Capture the cell that displays the provided text and extract its (X, Y) central coordinate. 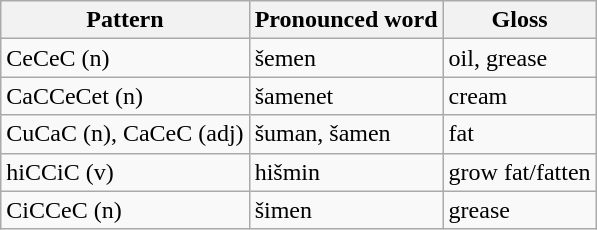
Pattern (125, 20)
hiCCiC (v) (125, 172)
šuman, šamen (346, 134)
cream (520, 96)
šimen (346, 210)
šemen (346, 58)
šamenet (346, 96)
fat (520, 134)
CeCeC (n) (125, 58)
CaCCeCet (n) (125, 96)
grow fat/fatten (520, 172)
CiCCeC (n) (125, 210)
Pronounced word (346, 20)
oil, grease (520, 58)
grease (520, 210)
CuCaC (n), CaCeC (adj) (125, 134)
hišmin (346, 172)
Gloss (520, 20)
